Detect which cell encompasses the target text, then output its (x, y) center coordinate. 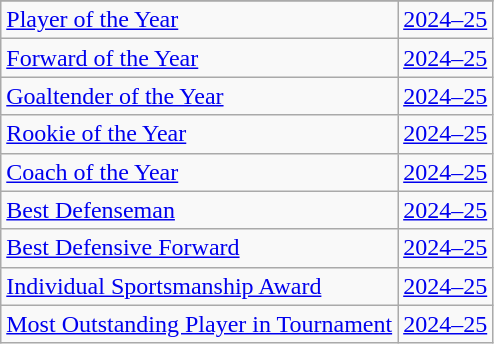
Forward of the Year (200, 58)
Best Defensive Forward (200, 248)
Player of the Year (200, 20)
Best Defenseman (200, 210)
Rookie of the Year (200, 134)
Most Outstanding Player in Tournament (200, 324)
Coach of the Year (200, 172)
Individual Sportsmanship Award (200, 286)
Goaltender of the Year (200, 96)
